For the text-containing cell, return its midpoint in [X, Y] coordinate format. 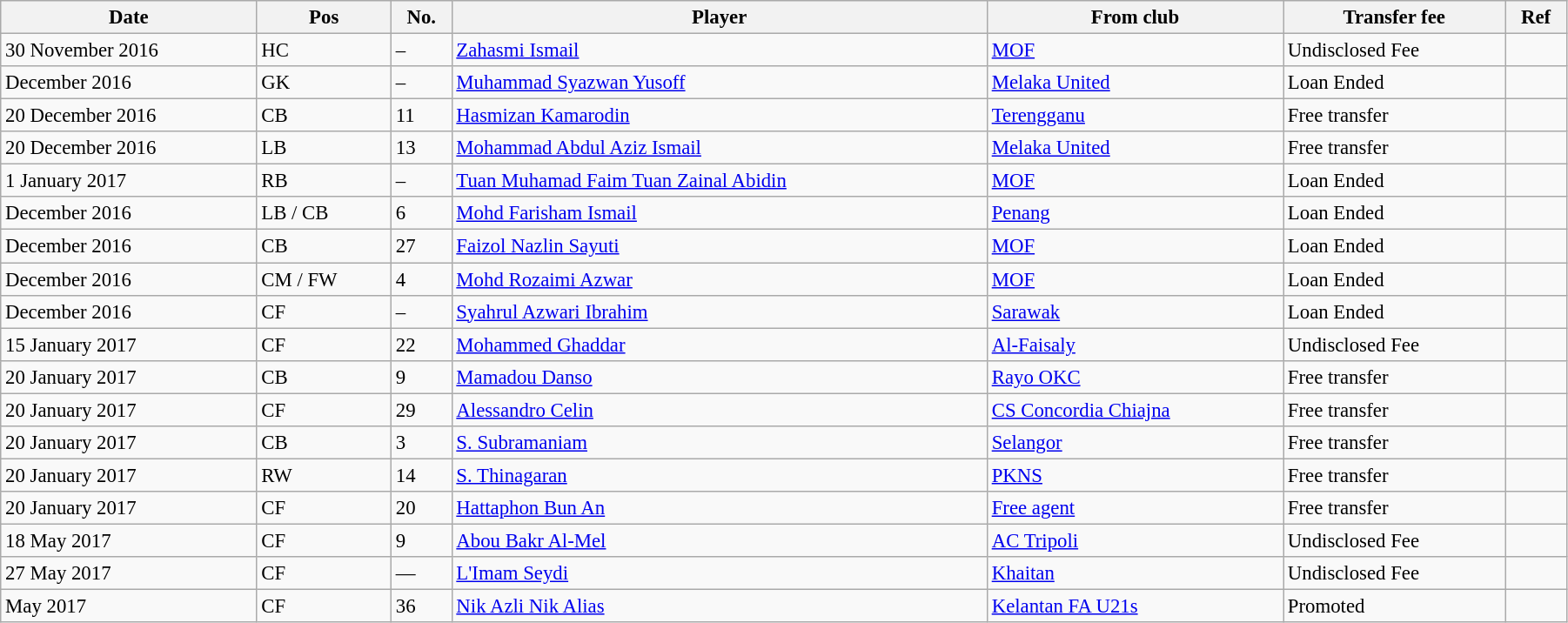
Alessandro Celin [719, 410]
Syahrul Azwari Ibrahim [719, 311]
From club [1135, 17]
Promoted [1394, 606]
RW [324, 475]
Abou Bakr Al-Mel [719, 540]
AC Tripoli [1135, 540]
LB / CB [324, 213]
14 [421, 475]
Tuan Muhamad Faim Tuan Zainal Abidin [719, 181]
S. Thinagaran [719, 475]
Transfer fee [1394, 17]
RB [324, 181]
Zahasmi Ismail [719, 50]
Hasmizan Kamarodin [719, 116]
Mohammed Ghaddar [719, 345]
L'Imam Seydi [719, 573]
May 2017 [129, 606]
CS Concordia Chiajna [1135, 410]
13 [421, 148]
Mohd Farisham Ismail [719, 213]
CM / FW [324, 279]
Penang [1135, 213]
29 [421, 410]
Date [129, 17]
Kelantan FA U21s [1135, 606]
PKNS [1135, 475]
36 [421, 606]
Al-Faisaly [1135, 345]
1 January 2017 [129, 181]
Mohammad Abdul Aziz Ismail [719, 148]
Faizol Nazlin Sayuti [719, 246]
Selangor [1135, 443]
HC [324, 50]
27 May 2017 [129, 573]
3 [421, 443]
20 [421, 508]
Hattaphon Bun An [719, 508]
4 [421, 279]
Khaitan [1135, 573]
Nik Azli Nik Alias [719, 606]
Ref [1537, 17]
Pos [324, 17]
— [421, 573]
Mamadou Danso [719, 377]
Player [719, 17]
Muhammad Syazwan Yusoff [719, 83]
No. [421, 17]
LB [324, 148]
15 January 2017 [129, 345]
11 [421, 116]
6 [421, 213]
Rayo OKC [1135, 377]
27 [421, 246]
GK [324, 83]
S. Subramaniam [719, 443]
22 [421, 345]
Terengganu [1135, 116]
18 May 2017 [129, 540]
Sarawak [1135, 311]
Free agent [1135, 508]
Mohd Rozaimi Azwar [719, 279]
30 November 2016 [129, 50]
